Locate the cell with the specified text and output its [x, y] center coordinate. 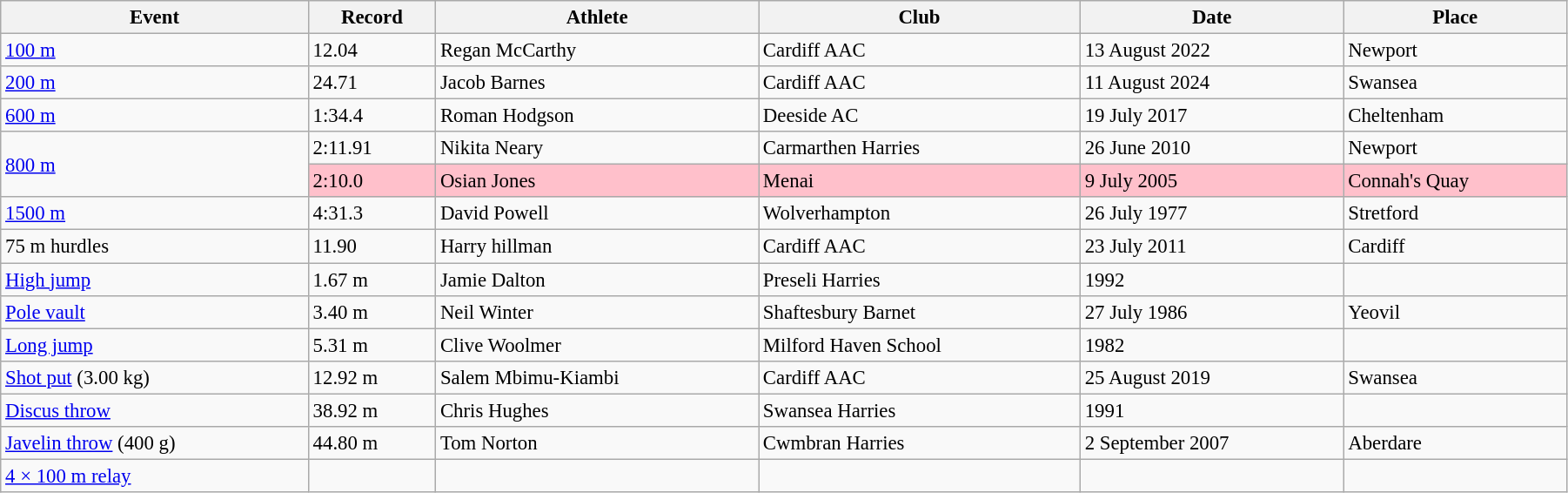
Shaftesbury Barnet [920, 312]
4:31.3 [372, 213]
5.31 m [372, 345]
Milford Haven School [920, 345]
Record [372, 17]
Yeovil [1455, 312]
Wolverhampton [920, 213]
12.04 [372, 51]
Salem Mbimu-Kiambi [597, 377]
Cheltenham [1455, 116]
38.92 m [372, 410]
2 September 2007 [1211, 443]
3.40 m [372, 312]
Aberdare [1455, 443]
25 August 2019 [1211, 377]
Tom Norton [597, 443]
27 July 1986 [1211, 312]
Place [1455, 17]
Javelin throw (400 g) [155, 443]
High jump [155, 280]
Nikita Neary [597, 148]
26 July 1977 [1211, 213]
David Powell [597, 213]
Neil Winter [597, 312]
23 July 2011 [1211, 246]
1:34.4 [372, 116]
1982 [1211, 345]
Jamie Dalton [597, 280]
800 m [155, 164]
19 July 2017 [1211, 116]
Cwmbran Harries [920, 443]
11 August 2024 [1211, 83]
Cardiff [1455, 246]
Preseli Harries [920, 280]
Osian Jones [597, 181]
Stretford [1455, 213]
Chris Hughes [597, 410]
100 m [155, 51]
24.71 [372, 83]
11.90 [372, 246]
1992 [1211, 280]
1.67 m [372, 280]
26 June 2010 [1211, 148]
9 July 2005 [1211, 181]
44.80 m [372, 443]
Event [155, 17]
Discus throw [155, 410]
200 m [155, 83]
Deeside AC [920, 116]
Carmarthen Harries [920, 148]
Clive Woolmer [597, 345]
2:10.0 [372, 181]
2:11.91 [372, 148]
4 × 100 m relay [155, 476]
Harry hillman [597, 246]
1991 [1211, 410]
Jacob Barnes [597, 83]
13 August 2022 [1211, 51]
Swansea Harries [920, 410]
Connah's Quay [1455, 181]
Pole vault [155, 312]
Long jump [155, 345]
Menai [920, 181]
600 m [155, 116]
Roman Hodgson [597, 116]
Regan McCarthy [597, 51]
1500 m [155, 213]
Club [920, 17]
75 m hurdles [155, 246]
12.92 m [372, 377]
Shot put (3.00 kg) [155, 377]
Date [1211, 17]
Athlete [597, 17]
